Find where the given text appears and provide that cell's center as (x, y) coordinate. 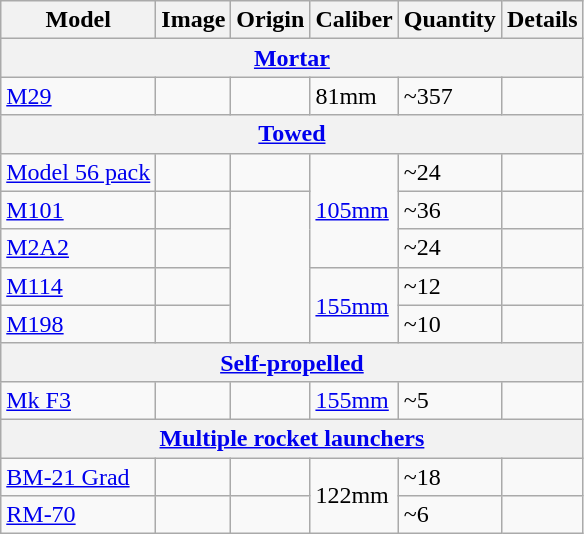
M2A2 (78, 248)
Model 56 pack (78, 172)
~6 (450, 515)
M198 (78, 324)
Multiple rocket launchers (292, 438)
122mm (354, 496)
Caliber (354, 20)
M101 (78, 210)
~18 (450, 477)
Origin (270, 20)
Towed (292, 134)
~357 (450, 96)
M114 (78, 286)
~5 (450, 400)
Model (78, 20)
Details (542, 20)
Self-propelled (292, 362)
BM-21 Grad (78, 477)
105mm (354, 210)
Mortar (292, 58)
~12 (450, 286)
~10 (450, 324)
Quantity (450, 20)
Image (194, 20)
81mm (354, 96)
~36 (450, 210)
RM-70 (78, 515)
M29 (78, 96)
Mk F3 (78, 400)
